Extract the [x, y] coordinate from the center of the cell holding the provided text.  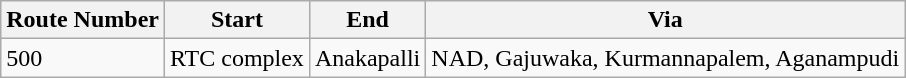
RTC complex [236, 58]
Start [236, 20]
Via [666, 20]
End [367, 20]
NAD, Gajuwaka, Kurmannapalem, Aganampudi [666, 58]
500 [83, 58]
Route Number [83, 20]
Anakapalli [367, 58]
